Search for the cell housing the specified text and yield its [X, Y] center coordinate. 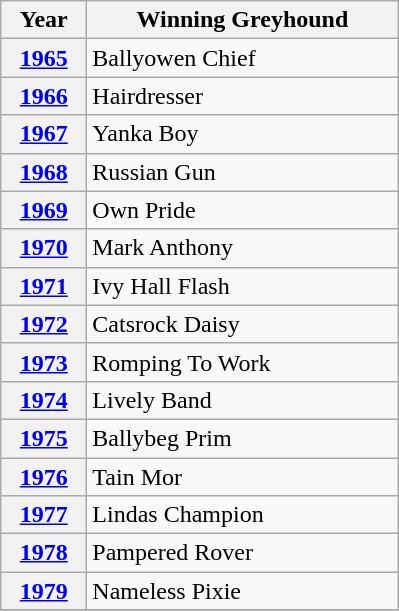
1967 [44, 134]
1976 [44, 477]
1973 [44, 362]
Winning Greyhound [242, 20]
Romping To Work [242, 362]
Catsrock Daisy [242, 324]
1968 [44, 172]
1979 [44, 591]
Mark Anthony [242, 248]
1974 [44, 400]
1977 [44, 515]
1969 [44, 210]
Hairdresser [242, 96]
1975 [44, 438]
1971 [44, 286]
Yanka Boy [242, 134]
Nameless Pixie [242, 591]
Russian Gun [242, 172]
Year [44, 20]
Tain Mor [242, 477]
Pampered Rover [242, 553]
Own Pride [242, 210]
1970 [44, 248]
Ballyowen Chief [242, 58]
1978 [44, 553]
Lively Band [242, 400]
1965 [44, 58]
Ivy Hall Flash [242, 286]
Ballybeg Prim [242, 438]
Lindas Champion [242, 515]
1966 [44, 96]
1972 [44, 324]
